Pinpoint the cell where the given text exists, returning its [X, Y] midpoint coordinate. 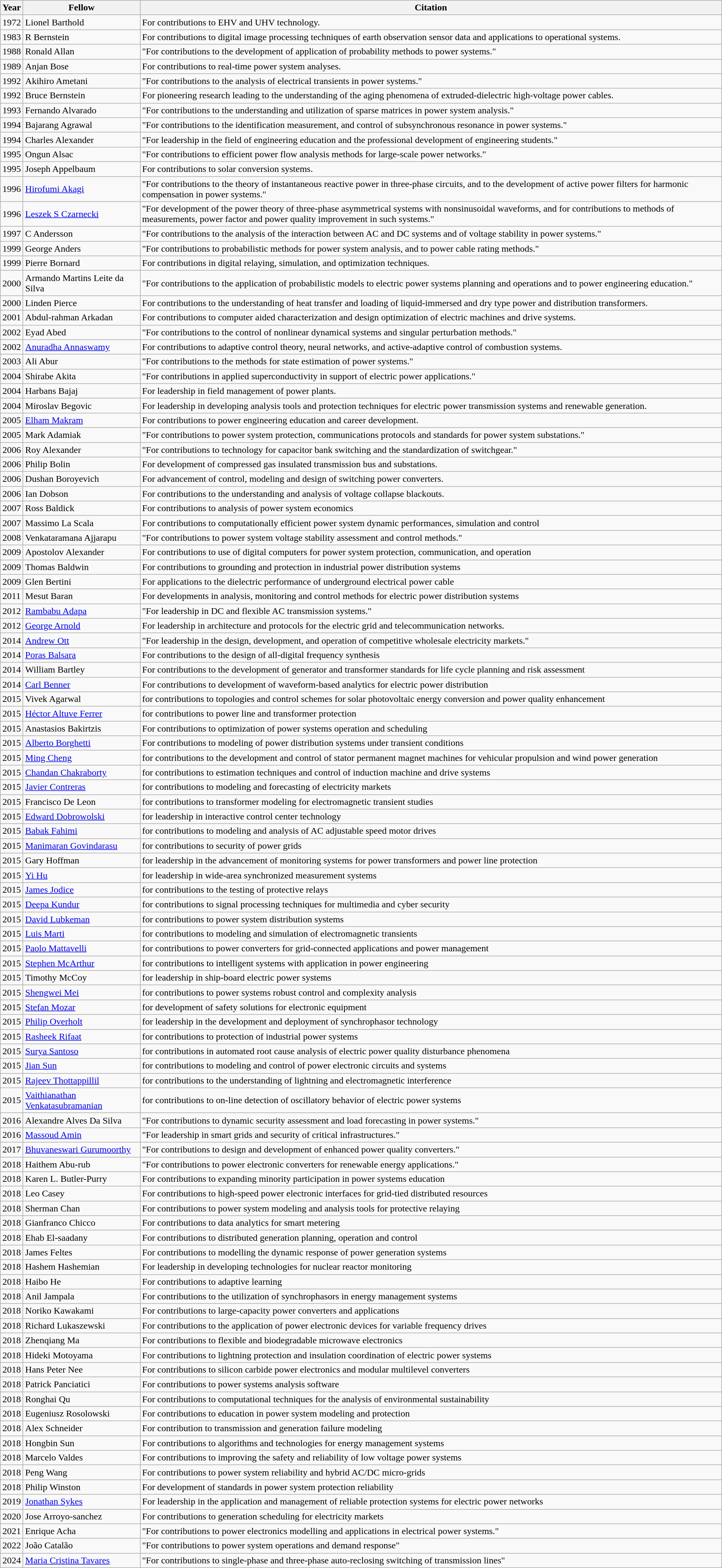
"For contributions to design and development of enhanced power quality converters." [431, 1149]
Carl Benner [82, 684]
2024 [12, 1560]
For contributions to generation scheduling for electricity markets [431, 1516]
Haithem Abu-rub [82, 1164]
For contributions to expanding minority participation in power systems education [431, 1179]
Roy Alexander [82, 450]
Ali Abur [82, 362]
For contributions to power system modeling and analysis tools for protective relaying [431, 1208]
Rajeev Thottappillil [82, 1080]
Venkataramana Ajjarapu [82, 538]
for contributions to modeling and forecasting of electricity markets [431, 787]
For contributions to computer aided characterization and design optimization of electric machines and drive systems. [431, 318]
Dushan Boroyevich [82, 479]
For contributions to the development of generator and transformer standards for life cycle planning and risk assessment [431, 670]
Peng Wang [82, 1472]
Hans Peter Nee [82, 1369]
for contributions to modeling and analysis of AC adjustable speed motor drives [431, 831]
For contributions to EHV and UHV technology. [431, 22]
For contributions to computationally efficient power system dynamic performances, simulation and control [431, 523]
Philip Bolin [82, 464]
For contributions to high-speed power electronic interfaces for grid-tied distributed resources [431, 1194]
for contributions to topologies and control schemes for solar photovoltaic energy conversion and power quality enhancement [431, 699]
Apostolov Alexander [82, 552]
For contributions to distributed generation planning, operation and control [431, 1238]
Deepa Kundur [82, 904]
Richard Lukaszewski [82, 1326]
Harbans Bajaj [82, 391]
For contributions to the design of all-digital frequency synthesis [431, 655]
For contributions to improving the safety and reliability of low voltage power systems [431, 1458]
For contributions to large-capacity power converters and applications [431, 1311]
Sherman Chan [82, 1208]
For contributions to development of waveform-based analytics for electric power distribution [431, 684]
"For contributions to power system protection, communications protocols and standards for power system substations." [431, 435]
C Andersson [82, 234]
Hideki Motoyama [82, 1355]
1989 [12, 66]
for contributions to the understanding of lightning and electromagnetic interference [431, 1080]
"For contributions to the methods for state estimation of power systems." [431, 362]
"For leadership in the design, development, and operation of competitive wholesale electricity markets." [431, 640]
Bruce Bernstein [82, 96]
for contributions to power systems robust control and complexity analysis [431, 993]
Chandan Chakraborty [82, 772]
for contributions to modeling and simulation of electromagnetic transients [431, 934]
Anil Jampala [82, 1296]
for contributions to security of power grids [431, 846]
"For contributions to the understanding and utilization of sparse matrices in power system analysis." [431, 110]
"For contributions to the application of probabilistic models to electric power systems planning and operations and to power engineering education." [431, 283]
Armando Martins Leite da Silva [82, 283]
2001 [12, 318]
For contributions to the utilization of synchrophasors in energy management systems [431, 1296]
2020 [12, 1516]
Gary Hoffman [82, 860]
For leadership in the application and management of reliable protection systems for electric power networks [431, 1502]
Vaithianathan Venkatasubramanian [82, 1100]
David Lubkeman [82, 919]
Mesut Baran [82, 596]
Anuradha Annaswamy [82, 347]
"For contributions to the development of application of probability methods to power systems." [431, 52]
Karen L. Butler-Purry [82, 1179]
Alexandre Alves Da Silva [82, 1120]
For contributions to modelling the dynamic response of power generation systems [431, 1252]
2017 [12, 1149]
Surya Santoso [82, 1051]
Andrew Ott [82, 640]
For contributions to use of digital computers for power system protection, communication, and operation [431, 552]
for contributions to transformer modeling for electromagnetic transient studies [431, 802]
2019 [12, 1502]
Fernando Alvarado [82, 110]
Elham Makram [82, 420]
For contributions to algorithms and technologies for energy management systems [431, 1443]
"For contributions to power system operations and demand response" [431, 1546]
"For leadership in DC and flexible AC transmission systems." [431, 611]
"For contributions to the control of nonlinear dynamical systems and singular perturbation methods." [431, 332]
Mark Adamiak [82, 435]
For contributions to silicon carbide power electronics and modular multilevel converters [431, 1369]
For contributions to the understanding and analysis of voltage collapse blackouts. [431, 494]
Javier Contreras [82, 787]
for development of safety solutions for electronic equipment [431, 1007]
James Feltes [82, 1252]
Jose Arroyo-sanchez [82, 1516]
George Anders [82, 249]
Year [12, 8]
Massoud Amin [82, 1135]
Ross Baldick [82, 508]
Anastasios Bakirtzis [82, 728]
for contributions to on-line detection of oscillatory behavior of electric power systems [431, 1100]
For contributions to power engineering education and career development. [431, 420]
Jian Sun [82, 1066]
Alberto Borghetti [82, 743]
Philip Winston [82, 1487]
For contributions in digital relaying, simulation, and optimization techniques. [431, 263]
Enrique Acha [82, 1531]
Abdul-rahman Arkadan [82, 318]
For contributions to digital image processing techniques of earth observation sensor data and applications to operational systems. [431, 37]
For contribution to transmission and generation failure modeling [431, 1428]
For contributions to the application of power electronic devices for variable frequency drives [431, 1326]
"For contributions in applied superconductivity in support of electric power applications." [431, 376]
2003 [12, 362]
for contributions to power system distribution systems [431, 919]
Noriko Kawakami [82, 1311]
For contributions to power system reliability and hybrid AC/DC micro-grids [431, 1472]
"For contributions to efficient power flow analysis methods for large-scale power networks." [431, 154]
Haibo He [82, 1282]
Anjan Bose [82, 66]
Charles Alexander [82, 140]
Shirabe Akita [82, 376]
Francisco De Leon [82, 802]
Ronghai Qu [82, 1399]
Alex Schneider [82, 1428]
Citation [431, 8]
Hashem Hashemian [82, 1267]
Ronald Allan [82, 52]
Manimaran Govindarasu [82, 846]
for contributions to the development and control of stator permanent magnet machines for vehicular propulsion and wind power generation [431, 758]
Leo Casey [82, 1194]
"For leadership in smart grids and security of critical infrastructures." [431, 1135]
For developments in analysis, monitoring and control methods for electric power distribution systems [431, 596]
Poras Balsara [82, 655]
Bhuvaneswari Gurumoorthy [82, 1149]
Akihiro Ametani [82, 81]
Jonathan Sykes [82, 1502]
Vivek Agarwal [82, 699]
"For contributions to the analysis of electrical transients in power systems." [431, 81]
for leadership in ship-board electric power systems [431, 978]
For contributions to grounding and protection in industrial power distribution systems [431, 567]
Lionel Barthold [82, 22]
Hongbin Sun [82, 1443]
Patrick Panciatici [82, 1384]
George Arnold [82, 626]
Ming Cheng [82, 758]
"For contributions to power electronic converters for renewable energy applications." [431, 1164]
for contributions to modeling and control of power electronic circuits and systems [431, 1066]
Glen Bertini [82, 582]
For contributions to power systems analysis software [431, 1384]
James Jodice [82, 890]
For leadership in architecture and protocols for the electric grid and telecommunication networks. [431, 626]
for contributions to power converters for grid-connected applications and power management [431, 949]
for contributions to the testing of protective relays [431, 890]
For contributions to modeling of power distribution systems under transient conditions [431, 743]
Stephen McArthur [82, 963]
Philip Overholt [82, 1022]
"For contributions to probabilistic methods for power system analysis, and to power cable rating methods." [431, 249]
Linden Pierce [82, 303]
For leadership in field management of power plants. [431, 391]
For development of standards in power system protection reliability [431, 1487]
1983 [12, 37]
2021 [12, 1531]
For development of compressed gas insulated transmission bus and substations. [431, 464]
"For contributions to dynamic security assessment and load forecasting in power systems." [431, 1120]
"For contributions to single-phase and three-phase auto-reclosing switching of transmission lines" [431, 1560]
For leadership in developing analysis tools and protection techniques for electric power transmission systems and renewable generation. [431, 405]
2011 [12, 596]
2008 [12, 538]
For applications to the dielectric performance of underground electrical power cable [431, 582]
Bajarang Agrawal [82, 125]
Luis Marti [82, 934]
for contributions to signal processing techniques for multimedia and cyber security [431, 904]
"For contributions to the identification measurement, and control of subsynchronous resonance in power systems." [431, 125]
For contributions to flexible and biodegradable microwave electronics [431, 1340]
Maria Cristina Tavares [82, 1560]
"For contributions to power electronics modelling and applications in electrical power systems." [431, 1531]
for contributions to protection of industrial power systems [431, 1036]
1988 [12, 52]
For contributions to lightning protection and insulation coordination of electric power systems [431, 1355]
For advancement of control, modeling and design of switching power converters. [431, 479]
For leadership in developing technologies for nuclear reactor monitoring [431, 1267]
for contributions to estimation techniques and control of induction machine and drive systems [431, 772]
Rasheek Rifaat [82, 1036]
Stefan Mozar [82, 1007]
For contributions to education in power system modeling and protection [431, 1414]
Joseph Appelbaum [82, 169]
for leadership in the advancement of monitoring systems for power transformers and power line protection [431, 860]
William Bartley [82, 670]
Hirofumi Akagi [82, 189]
For contributions to adaptive learning [431, 1282]
Shengwei Mei [82, 993]
Babak Fahimi [82, 831]
1997 [12, 234]
Ongun Alsac [82, 154]
"For contributions to technology for capacitor bank switching and the standardization of switchgear." [431, 450]
R Bernstein [82, 37]
Marcelo Valdes [82, 1458]
for leadership in the development and deployment of synchrophasor technology [431, 1022]
for contributions to intelligent systems with application in power engineering [431, 963]
For contributions to computational techniques for the analysis of environmental sustainability [431, 1399]
Fellow [82, 8]
Ian Dobson [82, 494]
João Catalão [82, 1546]
Gianfranco Chicco [82, 1223]
"For contributions to the analysis of the interaction between AC and DC systems and of voltage stability in power systems." [431, 234]
Pierre Bornard [82, 263]
For contributions to analysis of power system economics [431, 508]
Ehab El-saadany [82, 1238]
For contributions to optimization of power systems operation and scheduling [431, 728]
for contributions to power line and transformer protection [431, 714]
For contributions to data analytics for smart metering [431, 1223]
Rambabu Adapa [82, 611]
Yi Hu [82, 875]
For contributions to solar conversion systems. [431, 169]
Héctor Altuve Ferrer [82, 714]
For contributions to real-time power system analyses. [431, 66]
for leadership in wide-area synchronized measurement systems [431, 875]
Massimo La Scala [82, 523]
Miroslav Begovic [82, 405]
For pioneering research leading to the understanding of the aging phenomena of extruded-dielectric high-voltage power cables. [431, 96]
"For leadership in the field of engineering education and the professional development of engineering students." [431, 140]
Paolo Mattavelli [82, 949]
1993 [12, 110]
1972 [12, 22]
Timothy McCoy [82, 978]
Eugeniusz Rosolowski [82, 1414]
"For contributions to power system voltage stability assessment and control methods." [431, 538]
Leszek S Czarnecki [82, 214]
Eyad Abed [82, 332]
For contributions to adaptive control theory, neural networks, and active-adaptive control of combustion systems. [431, 347]
2022 [12, 1546]
Zhenqiang Ma [82, 1340]
For contributions to the understanding of heat transfer and loading of liquid-immersed and dry type power and distribution transformers. [431, 303]
Edward Dobrowolski [82, 816]
for contributions in automated root cause analysis of electric power quality disturbance phenomena [431, 1051]
Thomas Baldwin [82, 567]
for leadership in interactive control center technology [431, 816]
